Detect which cell encompasses the target text, then output its [x, y] center coordinate. 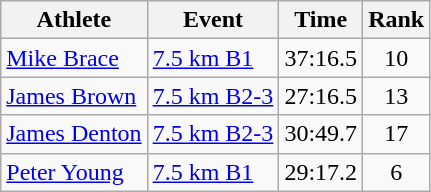
Athlete [74, 20]
James Brown [74, 96]
Peter Young [74, 172]
29:17.2 [321, 172]
10 [396, 58]
27:16.5 [321, 96]
Rank [396, 20]
13 [396, 96]
6 [396, 172]
Event [213, 20]
Time [321, 20]
37:16.5 [321, 58]
Mike Brace [74, 58]
30:49.7 [321, 134]
17 [396, 134]
James Denton [74, 134]
